For the text-containing cell, return its midpoint in [X, Y] coordinate format. 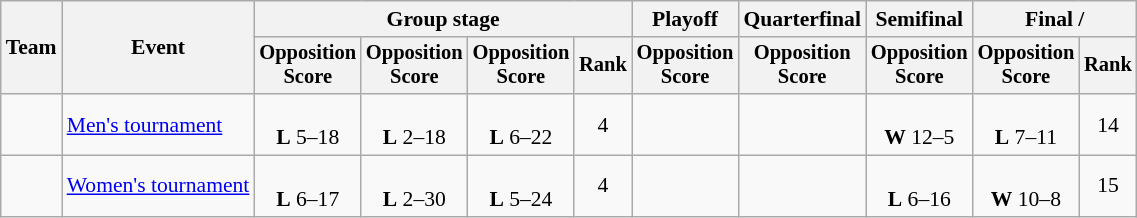
Final / [1055, 19]
Playoff [686, 19]
L 2–18 [414, 124]
W 12–5 [920, 124]
L 5–24 [522, 186]
W 10–8 [1026, 186]
L 6–17 [308, 186]
15 [1108, 186]
Quarterfinal [802, 19]
Event [158, 48]
Men's tournament [158, 124]
L 6–22 [522, 124]
Semifinal [920, 19]
Team [32, 48]
L 2–30 [414, 186]
14 [1108, 124]
Group stage [442, 19]
L 7–11 [1026, 124]
Women's tournament [158, 186]
L 6–16 [920, 186]
L 5–18 [308, 124]
